Pinpoint the cell where the given text exists, returning its [x, y] midpoint coordinate. 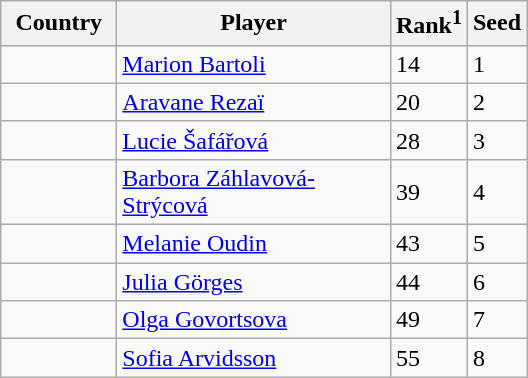
Player [254, 24]
20 [428, 102]
Olga Govortsova [254, 320]
Aravane Rezaï [254, 102]
44 [428, 282]
Melanie Oudin [254, 244]
39 [428, 192]
43 [428, 244]
4 [496, 192]
5 [496, 244]
Rank1 [428, 24]
Barbora Záhlavová-Strýcová [254, 192]
6 [496, 282]
1 [496, 64]
14 [428, 64]
Marion Bartoli [254, 64]
2 [496, 102]
7 [496, 320]
3 [496, 140]
55 [428, 358]
Seed [496, 24]
Julia Görges [254, 282]
8 [496, 358]
Lucie Šafářová [254, 140]
49 [428, 320]
Sofia Arvidsson [254, 358]
Country [59, 24]
28 [428, 140]
